Find where the given text appears and provide that cell's center as [X, Y] coordinate. 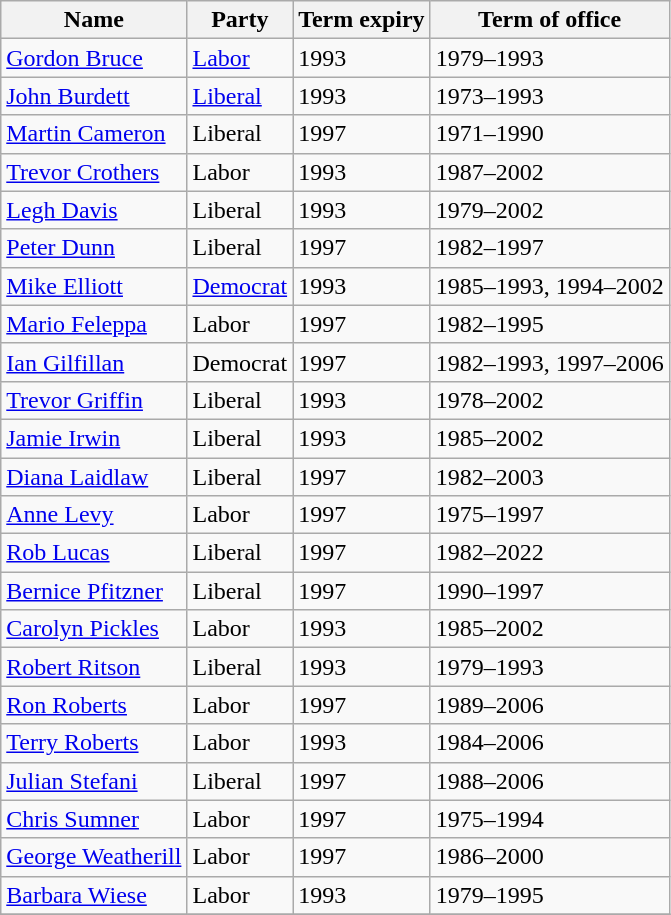
Anne Levy [94, 515]
Mario Feleppa [94, 324]
Carolyn Pickles [94, 629]
Peter Dunn [94, 248]
Bernice Pfitzner [94, 591]
Legh Davis [94, 210]
Party [240, 20]
1979–2002 [550, 210]
John Burdett [94, 96]
1979–1995 [550, 895]
Ian Gilfillan [94, 362]
Diana Laidlaw [94, 477]
1973–1993 [550, 96]
1982–1995 [550, 324]
Term expiry [362, 20]
1985–1993, 1994–2002 [550, 286]
Rob Lucas [94, 553]
Mike Elliott [94, 286]
Robert Ritson [94, 667]
Trevor Griffin [94, 400]
1971–1990 [550, 134]
1978–2002 [550, 400]
1988–2006 [550, 781]
1989–2006 [550, 705]
Terry Roberts [94, 743]
Chris Sumner [94, 819]
Martin Cameron [94, 134]
Ron Roberts [94, 705]
Trevor Crothers [94, 172]
George Weatherill [94, 857]
1987–2002 [550, 172]
1975–1997 [550, 515]
1982–1993, 1997–2006 [550, 362]
Barbara Wiese [94, 895]
1982–2003 [550, 477]
1990–1997 [550, 591]
Julian Stefani [94, 781]
1982–2022 [550, 553]
Name [94, 20]
1975–1994 [550, 819]
Gordon Bruce [94, 58]
Term of office [550, 20]
Jamie Irwin [94, 438]
1982–1997 [550, 248]
1986–2000 [550, 857]
1984–2006 [550, 743]
